Extract the [X, Y] coordinate from the center of the cell holding the provided text.  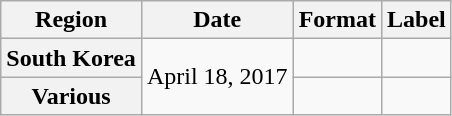
Label [416, 20]
Various [72, 96]
Format [337, 20]
Date [217, 20]
April 18, 2017 [217, 77]
Region [72, 20]
South Korea [72, 58]
